Determine the (x, y) coordinate at the center of the cell enclosing the given text.  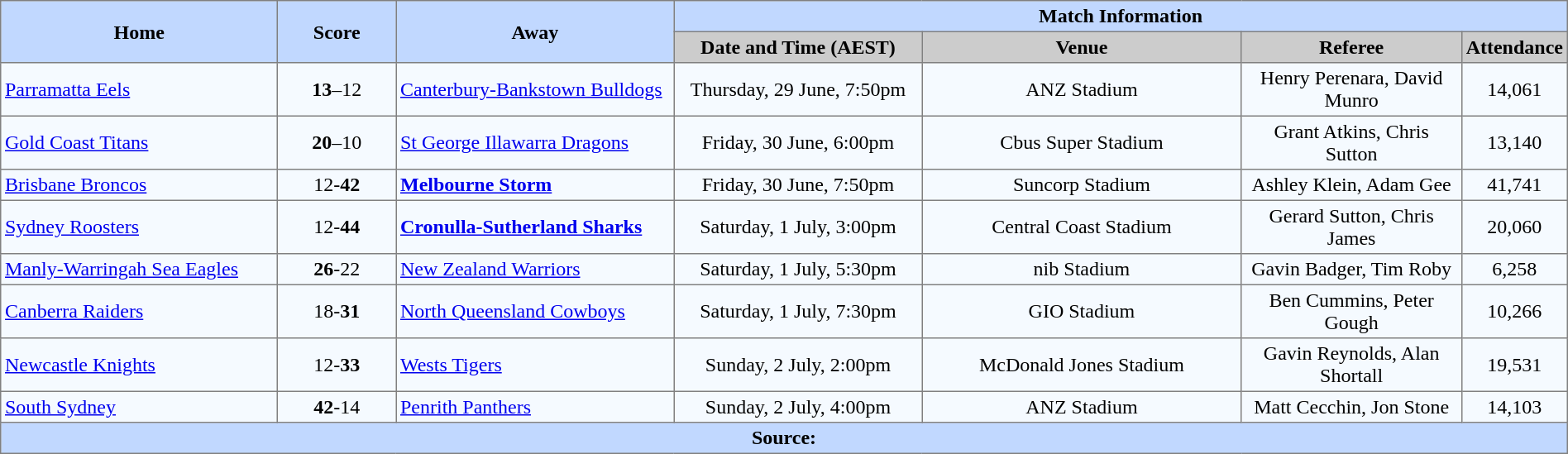
Saturday, 1 July, 3:00pm (798, 227)
Melbourne Storm (535, 185)
Thursday, 29 June, 7:50pm (798, 89)
GIO Stadium (1082, 311)
Source: (784, 438)
Wests Tigers (535, 365)
Sunday, 2 July, 4:00pm (798, 407)
14,061 (1514, 89)
Referee (1351, 47)
10,266 (1514, 311)
Henry Perenara, David Munro (1351, 89)
Gavin Badger, Tim Roby (1351, 270)
Gavin Reynolds, Alan Shortall (1351, 365)
St George Illawarra Dragons (535, 142)
Date and Time (AEST) (798, 47)
12-33 (337, 365)
Brisbane Broncos (139, 185)
Parramatta Eels (139, 89)
Ashley Klein, Adam Gee (1351, 185)
Cronulla-Sutherland Sharks (535, 227)
Score (337, 31)
Canterbury-Bankstown Bulldogs (535, 89)
Canberra Raiders (139, 311)
Gold Coast Titans (139, 142)
Friday, 30 June, 7:50pm (798, 185)
20–10 (337, 142)
Newcastle Knights (139, 365)
Saturday, 1 July, 7:30pm (798, 311)
13,140 (1514, 142)
42-14 (337, 407)
19,531 (1514, 365)
12-42 (337, 185)
Penrith Panthers (535, 407)
Venue (1082, 47)
Sunday, 2 July, 2:00pm (798, 365)
Sydney Roosters (139, 227)
Match Information (1121, 17)
McDonald Jones Stadium (1082, 365)
Ben Cummins, Peter Gough (1351, 311)
North Queensland Cowboys (535, 311)
nib Stadium (1082, 270)
Matt Cecchin, Jon Stone (1351, 407)
South Sydney (139, 407)
6,258 (1514, 270)
Central Coast Stadium (1082, 227)
Manly-Warringah Sea Eagles (139, 270)
Attendance (1514, 47)
26-22 (337, 270)
Suncorp Stadium (1082, 185)
41,741 (1514, 185)
18-31 (337, 311)
14,103 (1514, 407)
New Zealand Warriors (535, 270)
Home (139, 31)
12-44 (337, 227)
Gerard Sutton, Chris James (1351, 227)
Grant Atkins, Chris Sutton (1351, 142)
Saturday, 1 July, 5:30pm (798, 270)
Friday, 30 June, 6:00pm (798, 142)
Away (535, 31)
13–12 (337, 89)
20,060 (1514, 227)
Cbus Super Stadium (1082, 142)
